Determine the (X, Y) coordinate at the center of the cell enclosing the given text.  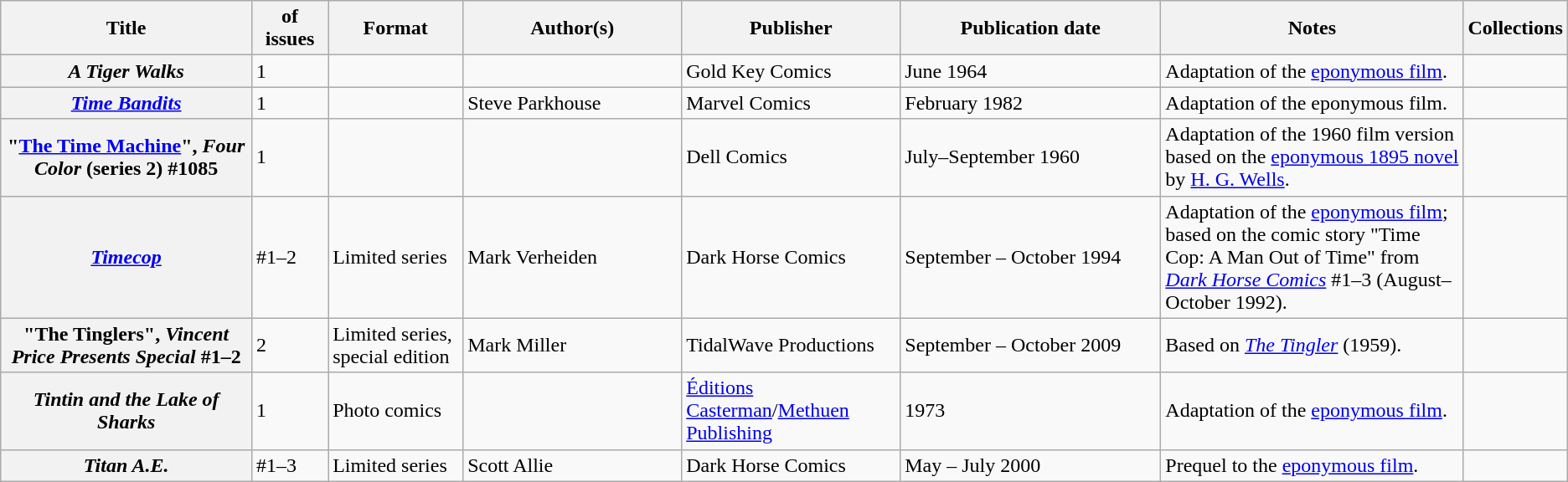
#1–3 (290, 465)
Timecop (126, 257)
Mark Verheiden (573, 257)
Steve Parkhouse (573, 103)
Tintin and the Lake of Sharks (126, 411)
Format (395, 28)
September – October 1994 (1030, 257)
Gold Key Comics (791, 71)
Mark Miller (573, 345)
Notes (1312, 28)
Prequel to the eponymous film. (1312, 465)
A Tiger Walks (126, 71)
Title (126, 28)
Collections (1515, 28)
Adaptation of the 1960 film version based on the eponymous 1895 novel by H. G. Wells. (1312, 157)
September – October 2009 (1030, 345)
#1–2 (290, 257)
Author(s) (573, 28)
Scott Allie (573, 465)
Based on The Tingler (1959). (1312, 345)
May – July 2000 (1030, 465)
June 1964 (1030, 71)
Adaptation of the eponymous film; based on the comic story "Time Cop: A Man Out of Time" from Dark Horse Comics #1–3 (August–October 1992). (1312, 257)
TidalWave Productions (791, 345)
Dell Comics (791, 157)
Titan A.E. (126, 465)
"The Time Machine", Four Color (series 2) #1085 (126, 157)
of issues (290, 28)
Éditions Casterman/Methuen Publishing (791, 411)
1973 (1030, 411)
February 1982 (1030, 103)
2 (290, 345)
Limited series, special edition (395, 345)
Time Bandits (126, 103)
Publisher (791, 28)
Marvel Comics (791, 103)
"The Tinglers", Vincent Price Presents Special #1–2 (126, 345)
Photo comics (395, 411)
July–September 1960 (1030, 157)
Publication date (1030, 28)
